Return the (X, Y) coordinate for the center point of the cell that contains the specified text.  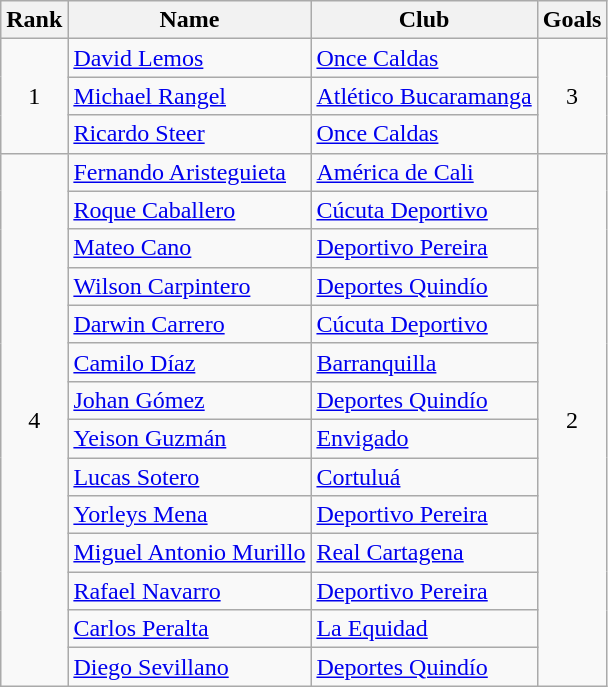
Wilson Carpintero (190, 286)
3 (572, 96)
4 (34, 420)
Atlético Bucaramanga (424, 96)
Camilo Díaz (190, 362)
Carlos Peralta (190, 629)
2 (572, 420)
Rafael Navarro (190, 591)
Cortuluá (424, 477)
Yorleys Mena (190, 515)
Diego Sevillano (190, 667)
Club (424, 20)
Roque Caballero (190, 210)
Lucas Sotero (190, 477)
Barranquilla (424, 362)
Miguel Antonio Murillo (190, 553)
1 (34, 96)
Rank (34, 20)
Fernando Aristeguieta (190, 172)
Real Cartagena (424, 553)
Michael Rangel (190, 96)
Johan Gómez (190, 400)
América de Cali (424, 172)
Goals (572, 20)
Ricardo Steer (190, 134)
Name (190, 20)
Mateo Cano (190, 248)
Darwin Carrero (190, 324)
Envigado (424, 438)
David Lemos (190, 58)
Yeison Guzmán (190, 438)
La Equidad (424, 629)
